Return the [x, y] coordinate for the center point of the cell that contains the specified text.  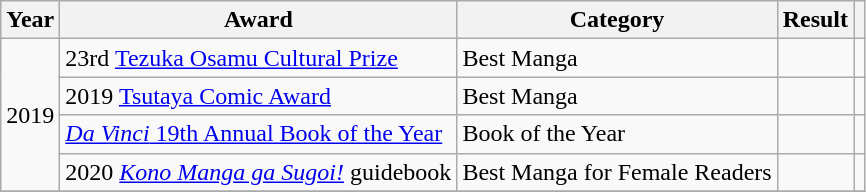
Year [30, 20]
2019 Tsutaya Comic Award [258, 96]
2019 [30, 115]
Category [617, 20]
Book of the Year [617, 134]
Da Vinci 19th Annual Book of the Year [258, 134]
2020 Kono Manga ga Sugoi! guidebook [258, 172]
Best Manga for Female Readers [617, 172]
Award [258, 20]
Result [815, 20]
23rd Tezuka Osamu Cultural Prize [258, 58]
